From the cell containing the given text, extract its center point as (x, y) coordinate. 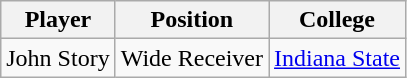
Indiana State (338, 58)
Position (192, 20)
John Story (58, 58)
Wide Receiver (192, 58)
College (338, 20)
Player (58, 20)
